From the cell containing the given text, extract its center point as (x, y) coordinate. 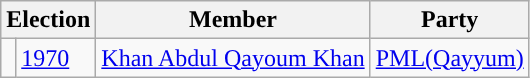
Party (450, 20)
PML(Qayyum) (450, 58)
Khan Abdul Qayoum Khan (233, 58)
Election (48, 20)
Member (233, 20)
1970 (56, 58)
